Return the (x, y) coordinate for the center point of the cell that contains the specified text.  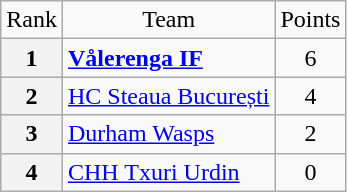
1 (32, 58)
CHH Txuri Urdin (168, 172)
Durham Wasps (168, 134)
HC Steaua București (168, 96)
3 (32, 134)
6 (310, 58)
Rank (32, 20)
Points (310, 20)
0 (310, 172)
Vålerenga IF (168, 58)
Team (168, 20)
